Scan for the cell matching the given text and deliver its [x, y] coordinate at center. 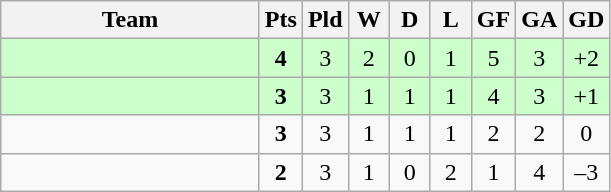
–3 [586, 172]
Pts [280, 20]
Pld [325, 20]
GD [586, 20]
L [450, 20]
5 [493, 58]
+2 [586, 58]
+1 [586, 96]
D [410, 20]
GF [493, 20]
W [368, 20]
Team [130, 20]
GA [540, 20]
